Search for the cell housing the specified text and yield its (X, Y) center coordinate. 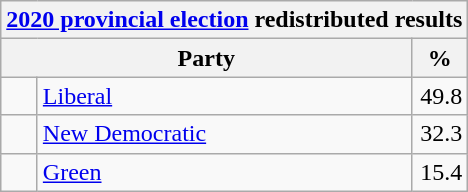
49.8 (440, 96)
32.3 (440, 134)
Liberal (224, 96)
15.4 (440, 172)
New Democratic (224, 134)
% (440, 58)
Party (206, 58)
2020 provincial election redistributed results (234, 20)
Green (224, 172)
